Determine the (x, y) coordinate at the center of the cell enclosing the given text.  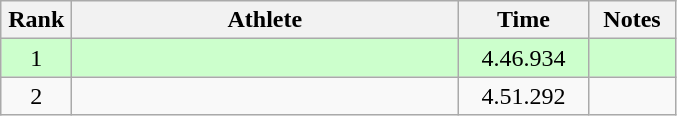
1 (36, 58)
Rank (36, 20)
2 (36, 96)
4.46.934 (524, 58)
Notes (632, 20)
Time (524, 20)
4.51.292 (524, 96)
Athlete (265, 20)
